Detect which cell encompasses the target text, then output its [x, y] center coordinate. 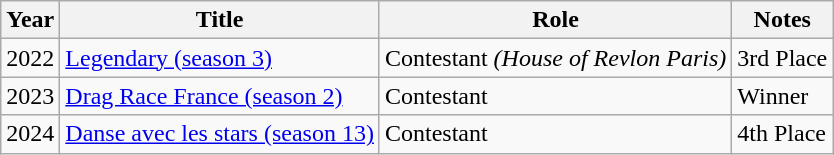
Winner [782, 96]
3rd Place [782, 58]
Contestant (House of Revlon Paris) [555, 58]
Title [220, 20]
Year [30, 20]
2023 [30, 96]
Legendary (season 3) [220, 58]
2022 [30, 58]
2024 [30, 134]
Notes [782, 20]
4th Place [782, 134]
Drag Race France (season 2) [220, 96]
Danse avec les stars (season 13) [220, 134]
Role [555, 20]
